Search for the cell housing the specified text and yield its (X, Y) center coordinate. 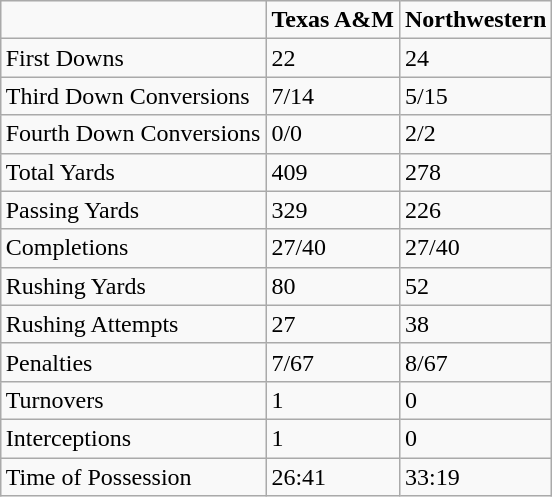
7/67 (333, 362)
Interceptions (133, 438)
Completions (133, 248)
Passing Yards (133, 210)
Time of Possession (133, 477)
Northwestern (475, 20)
226 (475, 210)
33:19 (475, 477)
7/14 (333, 96)
Total Yards (133, 172)
Fourth Down Conversions (133, 134)
0/0 (333, 134)
Turnovers (133, 400)
38 (475, 324)
8/67 (475, 362)
409 (333, 172)
2/2 (475, 134)
Rushing Attempts (133, 324)
22 (333, 58)
Penalties (133, 362)
Third Down Conversions (133, 96)
First Downs (133, 58)
278 (475, 172)
24 (475, 58)
Texas A&M (333, 20)
26:41 (333, 477)
Rushing Yards (133, 286)
27 (333, 324)
80 (333, 286)
52 (475, 286)
329 (333, 210)
5/15 (475, 96)
